Scan for the cell matching the given text and deliver its [X, Y] coordinate at center. 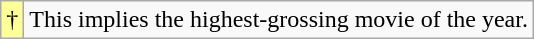
† [12, 20]
This implies the highest-grossing movie of the year. [279, 20]
